Detect which cell encompasses the target text, then output its (x, y) center coordinate. 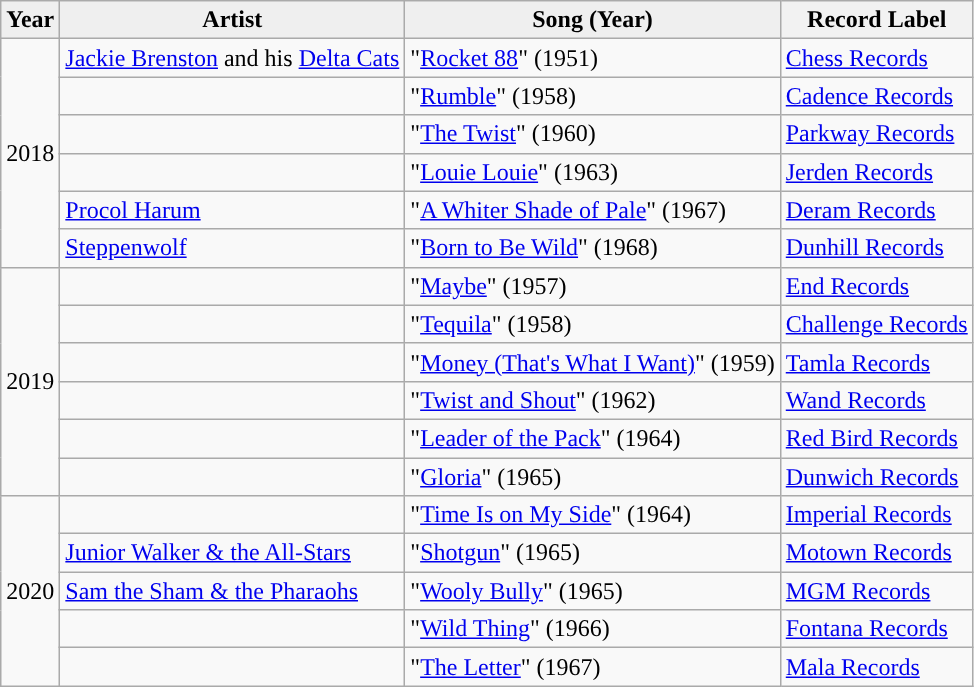
Junior Walker & the All-Stars (232, 553)
"Gloria" (1965) (592, 477)
"Wild Thing" (1966) (592, 629)
"Wooly Bully" (1965) (592, 591)
2018 (30, 153)
Tamla Records (876, 362)
2019 (30, 381)
End Records (876, 286)
Dunwich Records (876, 477)
"Rumble" (1958) (592, 96)
Song (Year) (592, 20)
"The Letter" (1967) (592, 667)
Parkway Records (876, 134)
2020 (30, 591)
Dunhill Records (876, 248)
Mala Records (876, 667)
Jerden Records (876, 172)
Imperial Records (876, 515)
"Born to Be Wild" (1968) (592, 248)
Wand Records (876, 400)
Deram Records (876, 210)
"Maybe" (1957) (592, 286)
Jackie Brenston and his Delta Cats (232, 58)
Procol Harum (232, 210)
Record Label (876, 20)
Artist (232, 20)
Fontana Records (876, 629)
"Twist and Shout" (1962) (592, 400)
"Leader of the Pack" (1964) (592, 438)
"A Whiter Shade of Pale" (1967) (592, 210)
Steppenwolf (232, 248)
Cadence Records (876, 96)
"Tequila" (1958) (592, 324)
"The Twist" (1960) (592, 134)
Red Bird Records (876, 438)
"Louie Louie" (1963) (592, 172)
MGM Records (876, 591)
"Shotgun" (1965) (592, 553)
Sam the Sham & the Pharaohs (232, 591)
"Money (That's What I Want)" (1959) (592, 362)
Chess Records (876, 58)
Motown Records (876, 553)
Challenge Records (876, 324)
"Rocket 88" (1951) (592, 58)
"Time Is on My Side" (1964) (592, 515)
Year (30, 20)
